Return the [X, Y] coordinate for the center point of the cell that contains the specified text.  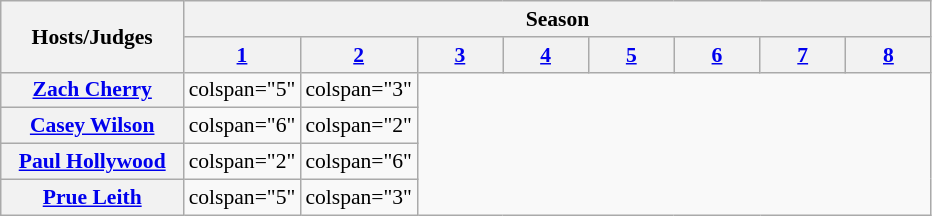
6 [717, 55]
1 [242, 55]
3 [460, 55]
Paul Hollywood [92, 162]
7 [803, 55]
8 [889, 55]
4 [546, 55]
5 [631, 55]
Season [558, 19]
2 [358, 55]
Zach Cherry [92, 90]
Hosts/Judges [92, 36]
Casey Wilson [92, 126]
Prue Leith [92, 197]
